Output the [x, y] coordinate of the center of the cell containing the given text.  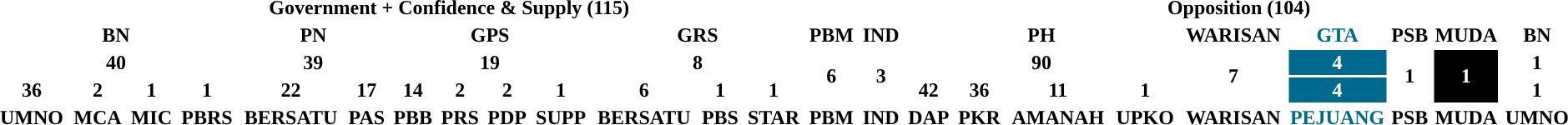
14 [413, 90]
PN [314, 35]
22 [290, 90]
11 [1058, 90]
PBM [831, 35]
42 [928, 90]
GRS [698, 35]
PSB [1410, 35]
8 [698, 62]
GTA [1337, 35]
GPS [491, 35]
39 [314, 62]
7 [1233, 77]
3 [881, 77]
IND [881, 35]
36 [979, 90]
PH [1041, 35]
WARISAN [1233, 35]
17 [367, 90]
MUDA [1466, 35]
90 [1041, 62]
19 [491, 62]
